Return the [X, Y] coordinate for the center point of the cell that contains the specified text.  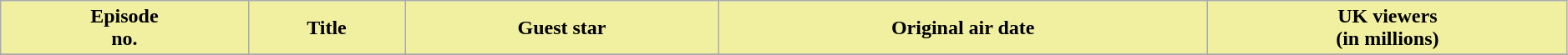
UK viewers(in millions) [1387, 28]
Title [327, 28]
Original air date [962, 28]
Episodeno. [124, 28]
Guest star [561, 28]
